Provide the [X, Y] coordinate of the cell's center where the given text is located.  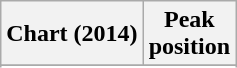
Chart (2014) [72, 34]
Peakposition [189, 34]
